Return (X, Y) of the center of cell containing provided text 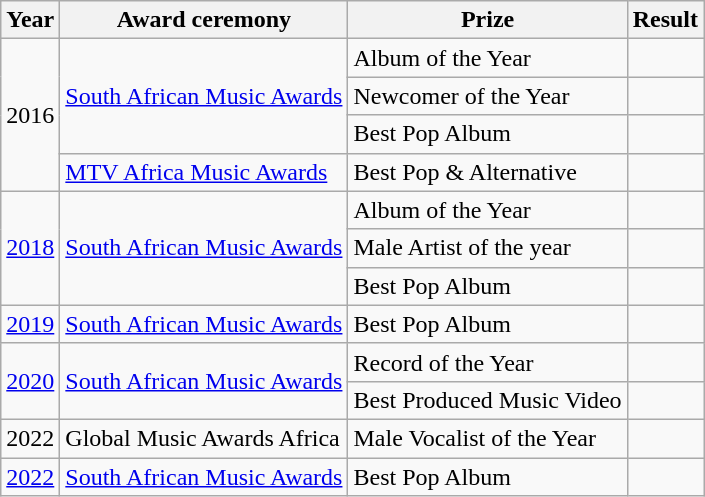
Prize (488, 20)
Global Music Awards Africa (204, 438)
Result (665, 20)
2018 (30, 248)
Male Artist of the year (488, 248)
Best Pop & Alternative (488, 172)
2019 (30, 324)
Newcomer of the Year (488, 96)
Best Produced Music Video (488, 400)
Male Vocalist of the Year (488, 438)
Record of the Year (488, 362)
2016 (30, 115)
Award ceremony (204, 20)
Year (30, 20)
MTV Africa Music Awards (204, 172)
2020 (30, 381)
